Extract the [X, Y] coordinate from the center of the cell holding the provided text.  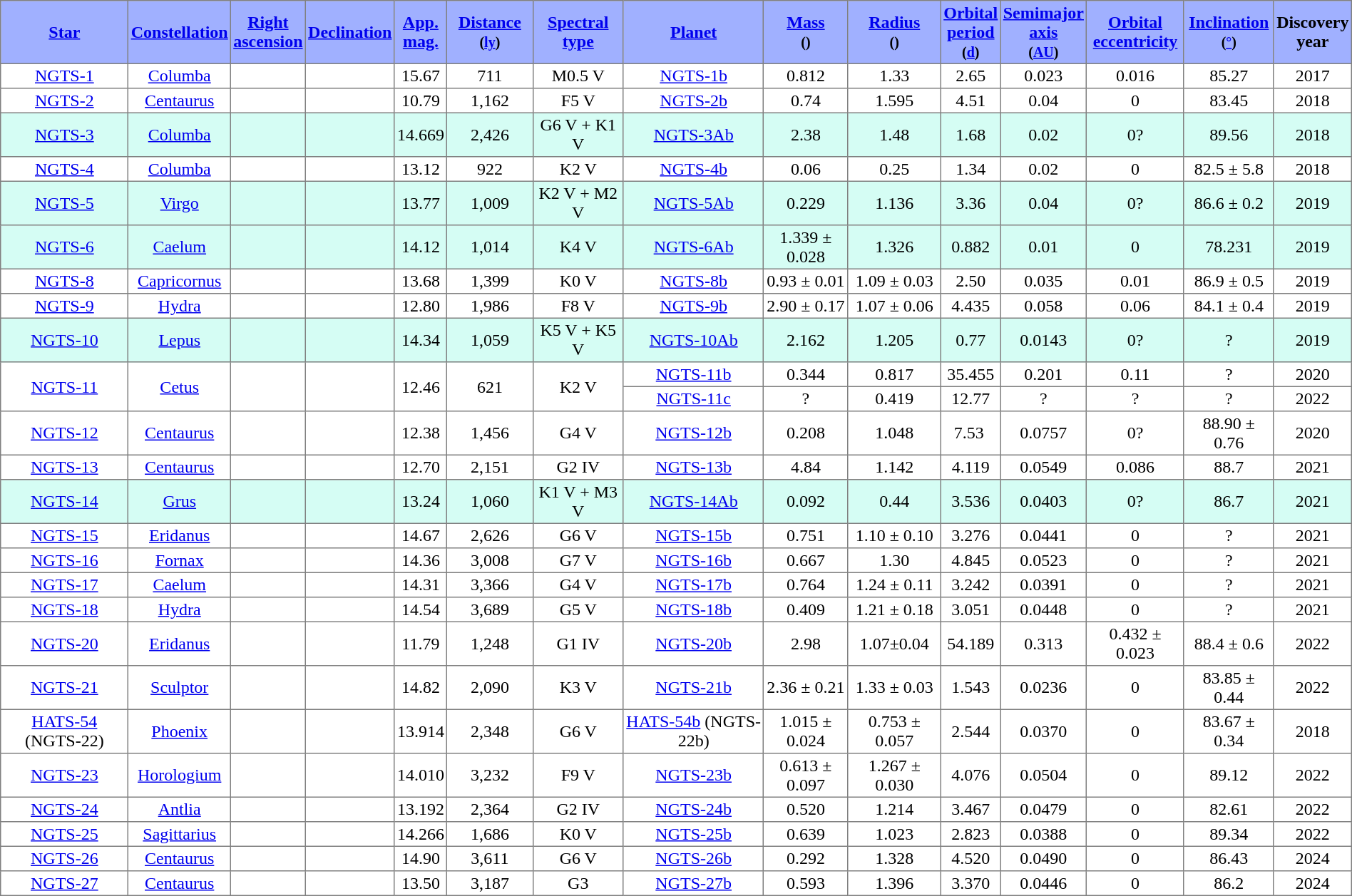
12.46 [421, 386]
0.0446 [1044, 883]
84.1 ± 0.4 [1229, 306]
Rightascension [268, 32]
K3 V [578, 688]
0.0504 [1044, 776]
2.65 [971, 76]
2,090 [490, 688]
0.229 [806, 203]
3.242 [971, 585]
Discoveryyear [1312, 32]
K4 V [578, 247]
14.54 [421, 609]
0.208 [806, 433]
0.0370 [1044, 731]
0.764 [806, 585]
G3 [578, 883]
15.67 [421, 76]
NGTS-16b [693, 560]
14.010 [421, 776]
85.27 [1229, 76]
Mass() [806, 32]
NGTS-1b [693, 76]
1.34 [971, 169]
3.536 [971, 502]
Grus [180, 502]
82.61 [1229, 809]
NGTS-14 [64, 502]
F8 V [578, 306]
NGTS-3 [64, 135]
0.0523 [1044, 560]
Distance (ly) [490, 32]
0.44 [894, 502]
NGTS-12b [693, 433]
Sagittarius [180, 834]
0.292 [806, 858]
3,366 [490, 585]
1.214 [894, 809]
1.24 ± 0.11 [894, 585]
HATS-54b (NGTS-22b) [693, 731]
14.82 [421, 688]
3,187 [490, 883]
0.0479 [1044, 809]
1.205 [894, 340]
922 [490, 169]
0.93 ± 0.01 [806, 281]
1,060 [490, 502]
NGTS-25b [693, 834]
NGTS-20b [693, 644]
Sculptor [180, 688]
F5 V [578, 101]
3.36 [971, 203]
NGTS-23 [64, 776]
NGTS-27b [693, 883]
0.0388 [1044, 834]
1,009 [490, 203]
0.0143 [1044, 340]
4.84 [806, 467]
Star [64, 32]
NGTS-17 [64, 585]
2.90 ± 0.17 [806, 306]
Spectraltype [578, 32]
1,059 [490, 340]
0.753 ± 0.057 [894, 731]
G1 IV [578, 644]
NGTS-14Ab [693, 502]
NGTS-25 [64, 834]
14.67 [421, 535]
4.119 [971, 467]
88.90 ± 0.76 [1229, 433]
NGTS-24 [64, 809]
88.7 [1229, 467]
NGTS-2b [693, 101]
1,399 [490, 281]
NGTS-10Ab [693, 340]
NGTS-24b [693, 809]
2.50 [971, 281]
2.162 [806, 340]
NGTS-3Ab [693, 135]
1.023 [894, 834]
Horologium [180, 776]
1.21 ± 0.18 [894, 609]
NGTS-4 [64, 169]
NGTS-21b [693, 688]
0.0441 [1044, 535]
10.79 [421, 101]
NGTS-6 [64, 247]
Capricornus [180, 281]
Constellation [180, 32]
2.544 [971, 731]
82.5 ± 5.8 [1229, 169]
0.092 [806, 502]
HATS-54 (NGTS-22) [64, 731]
Cetus [180, 386]
2,364 [490, 809]
0.77 [971, 340]
NGTS-13b [693, 467]
NGTS-4b [693, 169]
1.30 [894, 560]
1,014 [490, 247]
2.38 [806, 135]
0.035 [1044, 281]
NGTS-11c [693, 398]
3,689 [490, 609]
1.07 ± 0.06 [894, 306]
Orbitaleccentricity [1135, 32]
1.68 [971, 135]
NGTS-16 [64, 560]
1,986 [490, 306]
1.09 ± 0.03 [894, 281]
NGTS-23b [693, 776]
G5 V [578, 609]
3.051 [971, 609]
1.33 [894, 76]
Semimajoraxis(AU) [1044, 32]
0.667 [806, 560]
2,626 [490, 535]
86.9 ± 0.5 [1229, 281]
3.276 [971, 535]
7.53 [971, 433]
K2 V + M2 V [578, 203]
35.455 [971, 374]
M0.5 V [578, 76]
0.058 [1044, 306]
88.4 ± 0.6 [1229, 644]
NGTS-17b [693, 585]
4.435 [971, 306]
0.344 [806, 374]
NGTS-2 [64, 101]
86.7 [1229, 502]
0.419 [894, 398]
86.43 [1229, 858]
89.34 [1229, 834]
NGTS-9 [64, 306]
12.80 [421, 306]
0.023 [1044, 76]
4.076 [971, 776]
12.38 [421, 433]
0.0757 [1044, 433]
86.6 ± 0.2 [1229, 203]
14.12 [421, 247]
1.142 [894, 467]
G7 V [578, 560]
0.0236 [1044, 688]
NGTS-1 [64, 76]
13.192 [421, 809]
NGTS-6Ab [693, 247]
83.45 [1229, 101]
K5 V + K5 V [578, 340]
Lepus [180, 340]
NGTS-10 [64, 340]
1.48 [894, 135]
78.231 [1229, 247]
3,611 [490, 858]
0.74 [806, 101]
1.595 [894, 101]
0.0490 [1044, 858]
711 [490, 76]
NGTS-21 [64, 688]
NGTS-11 [64, 386]
NGTS-18 [64, 609]
1,248 [490, 644]
1.267 ± 0.030 [894, 776]
Inclination(°) [1229, 32]
Declination [349, 32]
1.015 ± 0.024 [806, 731]
0.313 [1044, 644]
F9 V [578, 776]
13.68 [421, 281]
2017 [1312, 76]
12.77 [971, 398]
0.086 [1135, 467]
NGTS-9b [693, 306]
NGTS-26b [693, 858]
2.36 ± 0.21 [806, 688]
89.56 [1229, 135]
0.25 [894, 169]
Radius() [894, 32]
13.24 [421, 502]
0.812 [806, 76]
1.33 ± 0.03 [894, 688]
NGTS-13 [64, 467]
NGTS-26 [64, 858]
2,348 [490, 731]
1.396 [894, 883]
NGTS-5 [64, 203]
1,456 [490, 433]
2,151 [490, 467]
0.882 [971, 247]
14.669 [421, 135]
G6 V + K1 V [578, 135]
13.12 [421, 169]
Planet [693, 32]
14.90 [421, 858]
0.593 [806, 883]
1.326 [894, 247]
11.79 [421, 644]
2,426 [490, 135]
0.0549 [1044, 467]
NGTS-12 [64, 433]
Virgo [180, 203]
86.2 [1229, 883]
NGTS-8 [64, 281]
1.543 [971, 688]
621 [490, 386]
0.11 [1135, 374]
13.914 [421, 731]
12.70 [421, 467]
4.520 [971, 858]
1.07±0.04 [894, 644]
2.98 [806, 644]
1.339 ± 0.028 [806, 247]
K1 V + M3 V [578, 502]
NGTS-15 [64, 535]
0.0403 [1044, 502]
0.0391 [1044, 585]
3.467 [971, 809]
3,008 [490, 560]
83.85 ± 0.44 [1229, 688]
NGTS-8b [693, 281]
0.817 [894, 374]
3,232 [490, 776]
0.613 ± 0.097 [806, 776]
13.77 [421, 203]
2.823 [971, 834]
0.016 [1135, 76]
0.751 [806, 535]
0.409 [806, 609]
89.12 [1229, 776]
Phoenix [180, 731]
13.50 [421, 883]
Orbitalperiod(d) [971, 32]
14.36 [421, 560]
4.845 [971, 560]
NGTS-15b [693, 535]
83.67 ± 0.34 [1229, 731]
Fornax [180, 560]
1.328 [894, 858]
NGTS-20 [64, 644]
1.048 [894, 433]
Antlia [180, 809]
54.189 [971, 644]
0.520 [806, 809]
3.370 [971, 883]
1,162 [490, 101]
1,686 [490, 834]
NGTS-27 [64, 883]
14.266 [421, 834]
0.201 [1044, 374]
NGTS-18b [693, 609]
0.0448 [1044, 609]
4.51 [971, 101]
1.10 ± 0.10 [894, 535]
0.432 ± 0.023 [1135, 644]
App.mag. [421, 32]
NGTS-11b [693, 374]
NGTS-5Ab [693, 203]
1.136 [894, 203]
0.639 [806, 834]
14.34 [421, 340]
14.31 [421, 585]
